Provide the [x, y] coordinate of the cell's center where the given text is located.  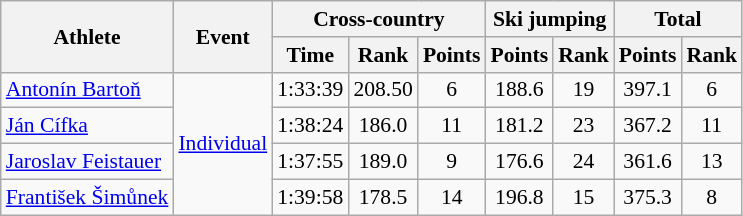
181.2 [520, 126]
Athlete [88, 36]
19 [584, 90]
176.6 [520, 162]
Time [310, 55]
188.6 [520, 90]
361.6 [648, 162]
14 [452, 197]
1:37:55 [310, 162]
189.0 [382, 162]
367.2 [648, 126]
1:38:24 [310, 126]
Individual [222, 143]
František Šimůnek [88, 197]
9 [452, 162]
15 [584, 197]
208.50 [382, 90]
Antonín Bartoň [88, 90]
Jaroslav Feistauer [88, 162]
13 [712, 162]
397.1 [648, 90]
1:33:39 [310, 90]
Total [678, 19]
24 [584, 162]
Event [222, 36]
Ski jumping [550, 19]
8 [712, 197]
Ján Cífka [88, 126]
1:39:58 [310, 197]
178.5 [382, 197]
23 [584, 126]
186.0 [382, 126]
375.3 [648, 197]
Cross-country [378, 19]
196.8 [520, 197]
